Extract the (X, Y) coordinate from the center of the cell holding the provided text.  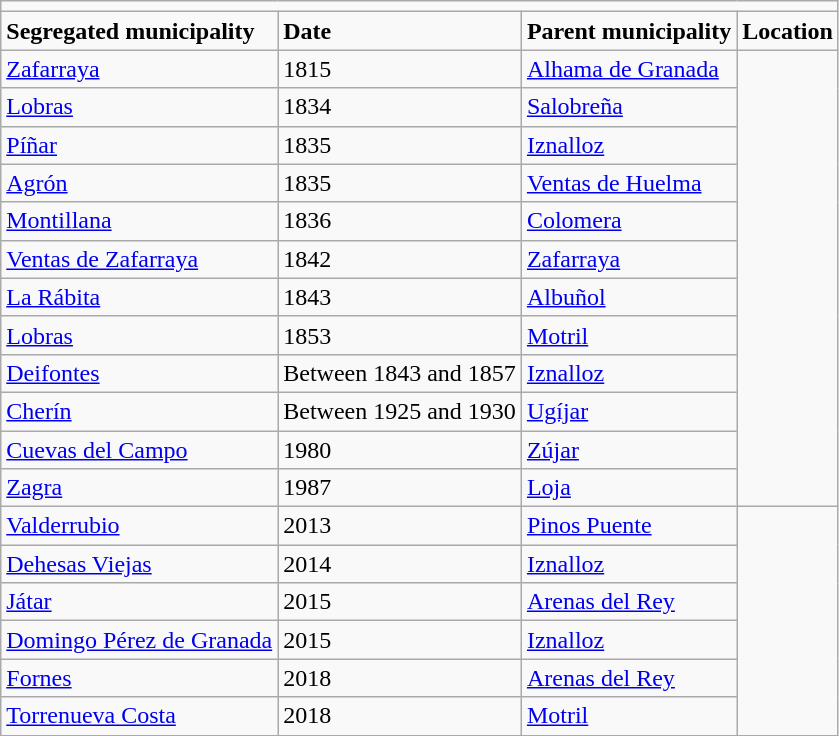
Montillana (140, 221)
Domingo Pérez de Granada (140, 640)
2013 (400, 526)
Date (400, 31)
1987 (400, 488)
Fornes (140, 678)
Colomera (628, 221)
1836 (400, 221)
1815 (400, 69)
Ventas de Huelma (628, 183)
Deifontes (140, 373)
Torrenueva Costa (140, 716)
Loja (628, 488)
1834 (400, 107)
2014 (400, 564)
Zújar (628, 449)
Ugíjar (628, 411)
La Rábita (140, 297)
Cuevas del Campo (140, 449)
Agrón (140, 183)
Location (788, 31)
Dehesas Viejas (140, 564)
Between 1925 and 1930 (400, 411)
1853 (400, 335)
1980 (400, 449)
Between 1843 and 1857 (400, 373)
Albuñol (628, 297)
Píñar (140, 145)
1843 (400, 297)
1842 (400, 259)
Játar (140, 602)
Cherín (140, 411)
Parent municipality (628, 31)
Pinos Puente (628, 526)
Segregated municipality (140, 31)
Zagra (140, 488)
Alhama de Granada (628, 69)
Salobreña (628, 107)
Ventas de Zafarraya (140, 259)
Valderrubio (140, 526)
